Determine the (X, Y) coordinate at the center of the cell enclosing the given text.  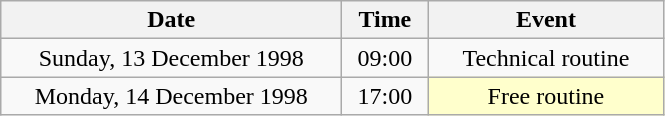
Sunday, 13 December 1998 (172, 58)
Free routine (546, 96)
09:00 (385, 58)
Technical routine (546, 58)
17:00 (385, 96)
Time (385, 20)
Event (546, 20)
Date (172, 20)
Monday, 14 December 1998 (172, 96)
